Detect which cell encompasses the target text, then output its [X, Y] center coordinate. 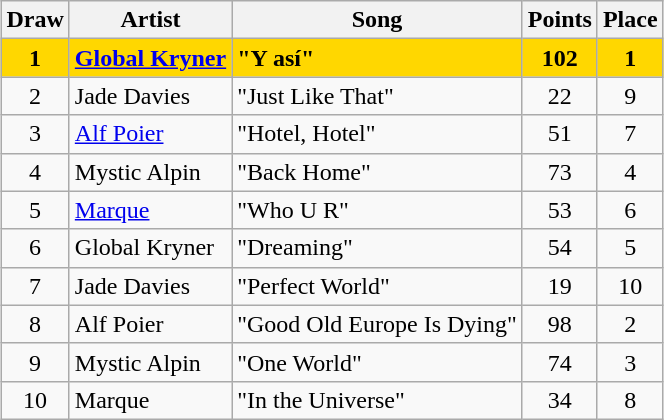
Points [560, 20]
"Who U R" [378, 210]
102 [560, 58]
Artist [150, 20]
51 [560, 134]
54 [560, 248]
22 [560, 96]
"Dreaming" [378, 248]
"Perfect World" [378, 286]
Place [630, 20]
53 [560, 210]
"Good Old Europe Is Dying" [378, 324]
"Hotel, Hotel" [378, 134]
"Just Like That" [378, 96]
98 [560, 324]
Draw [35, 20]
74 [560, 362]
"Y así" [378, 58]
"One World" [378, 362]
73 [560, 172]
"In the Universe" [378, 400]
34 [560, 400]
"Back Home" [378, 172]
Song [378, 20]
19 [560, 286]
